Search for the cell housing the specified text and yield its [x, y] center coordinate. 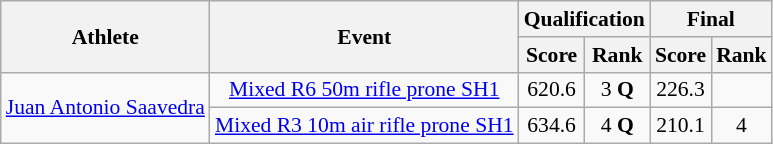
Juan Antonio Saavedra [106, 108]
4 Q [618, 126]
Event [364, 36]
634.6 [552, 126]
210.1 [680, 126]
3 Q [618, 90]
226.3 [680, 90]
Qualification [584, 19]
Mixed R6 50m rifle prone SH1 [364, 90]
Mixed R3 10m air rifle prone SH1 [364, 126]
Final [711, 19]
Athlete [106, 36]
4 [742, 126]
620.6 [552, 90]
